Identify which cell holds the provided text, then report its [x, y] central coordinate. 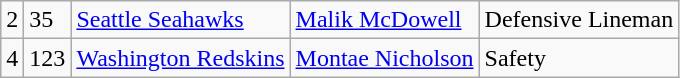
Malik McDowell [384, 20]
35 [48, 20]
Defensive Lineman [579, 20]
2 [12, 20]
4 [12, 58]
Safety [579, 58]
Montae Nicholson [384, 58]
123 [48, 58]
Washington Redskins [180, 58]
Seattle Seahawks [180, 20]
